Determine the [x, y] coordinate at the center of the cell enclosing the given text.  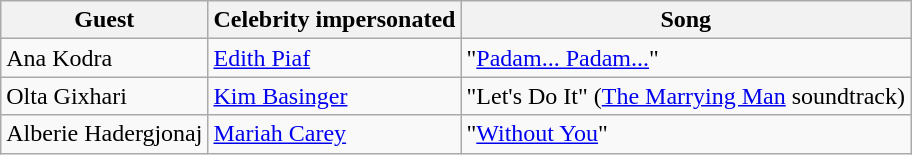
Song [686, 20]
Alberie Hadergjonaj [104, 134]
"Padam... Padam..." [686, 58]
Guest [104, 20]
Olta Gixhari [104, 96]
Ana Kodra [104, 58]
"Let's Do It" (The Marrying Man soundtrack) [686, 96]
Celebrity impersonated [334, 20]
Kim Basinger [334, 96]
Edith Piaf [334, 58]
"Without You" [686, 134]
Mariah Carey [334, 134]
